Capture the cell that displays the provided text and extract its (X, Y) central coordinate. 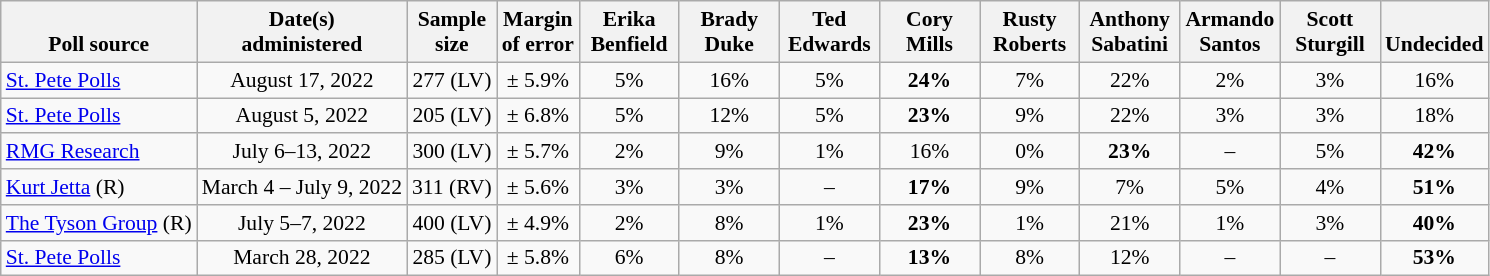
RustyRoberts (1030, 32)
300 (LV) (452, 152)
17% (929, 187)
13% (929, 258)
AnthonySabatini (1130, 32)
Samplesize (452, 32)
August 17, 2022 (302, 80)
18% (1434, 116)
4% (1330, 187)
Date(s)administered (302, 32)
± 5.7% (538, 152)
± 6.8% (538, 116)
Undecided (1434, 32)
ArmandoSantos (1230, 32)
6% (629, 258)
53% (1434, 258)
ErikaBenfield (629, 32)
± 5.9% (538, 80)
277 (LV) (452, 80)
± 5.8% (538, 258)
Poll source (99, 32)
285 (LV) (452, 258)
400 (LV) (452, 223)
± 5.6% (538, 187)
August 5, 2022 (302, 116)
March 4 – July 9, 2022 (302, 187)
Kurt Jetta (R) (99, 187)
Marginof error (538, 32)
24% (929, 80)
July 6–13, 2022 (302, 152)
March 28, 2022 (302, 258)
July 5–7, 2022 (302, 223)
RMG Research (99, 152)
CoryMills (929, 32)
0% (1030, 152)
BradyDuke (729, 32)
42% (1434, 152)
The Tyson Group (R) (99, 223)
311 (RV) (452, 187)
40% (1434, 223)
205 (LV) (452, 116)
TedEdwards (829, 32)
± 4.9% (538, 223)
51% (1434, 187)
ScottSturgill (1330, 32)
21% (1130, 223)
